Search for the cell housing the specified text and yield its [x, y] center coordinate. 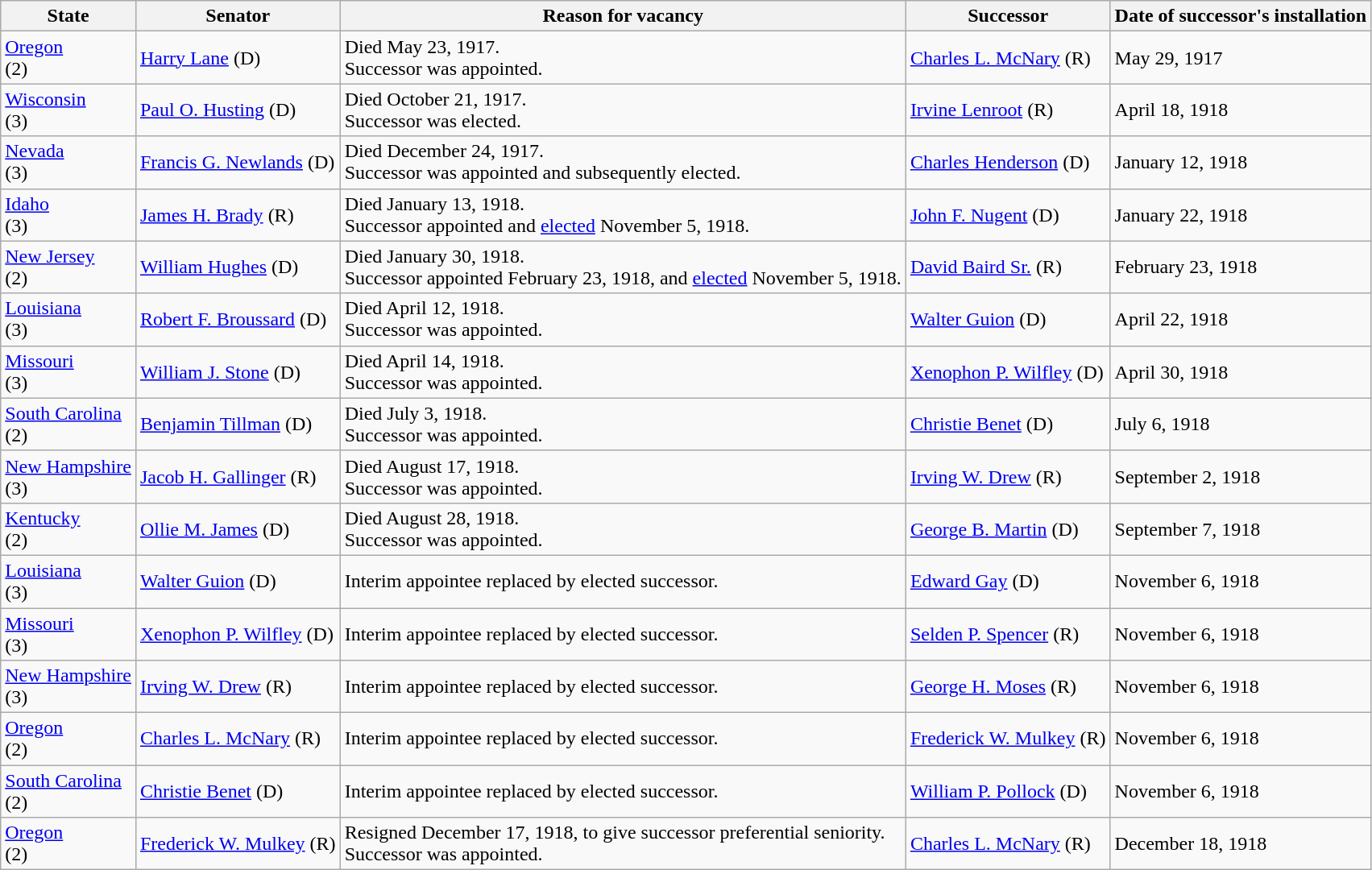
Date of successor's installation [1241, 16]
December 18, 1918 [1241, 844]
James H. Brady (R) [238, 214]
April 22, 1918 [1241, 319]
April 18, 1918 [1241, 110]
Ollie M. James (D) [238, 528]
September 7, 1918 [1241, 528]
William Hughes (D) [238, 267]
State [68, 16]
Kentucky(2) [68, 528]
Died April 12, 1918.Successor was appointed. [623, 319]
Died April 14, 1918.Successor was appointed. [623, 372]
George H. Moses (R) [1008, 686]
Selden P. Spencer (R) [1008, 633]
Francis G. Newlands (D) [238, 163]
Wisconsin(3) [68, 110]
William P. Pollock (D) [1008, 791]
Died May 23, 1917.Successor was appointed. [623, 58]
Edward Gay (D) [1008, 582]
Successor [1008, 16]
John F. Nugent (D) [1008, 214]
Senator [238, 16]
April 30, 1918 [1241, 372]
Died October 21, 1917.Successor was elected. [623, 110]
Paul O. Husting (D) [238, 110]
September 2, 1918 [1241, 477]
Died January 30, 1918.Successor appointed February 23, 1918, and elected November 5, 1918. [623, 267]
Died December 24, 1917.Successor was appointed and subsequently elected. [623, 163]
William J. Stone (D) [238, 372]
January 12, 1918 [1241, 163]
July 6, 1918 [1241, 424]
Died August 17, 1918.Successor was appointed. [623, 477]
New Jersey(2) [68, 267]
Died January 13, 1918.Successor appointed and elected November 5, 1918. [623, 214]
Died August 28, 1918.Successor was appointed. [623, 528]
Robert F. Broussard (D) [238, 319]
Harry Lane (D) [238, 58]
Charles Henderson (D) [1008, 163]
Reason for vacancy [623, 16]
January 22, 1918 [1241, 214]
David Baird Sr. (R) [1008, 267]
Irvine Lenroot (R) [1008, 110]
May 29, 1917 [1241, 58]
Nevada(3) [68, 163]
Benjamin Tillman (D) [238, 424]
Idaho(3) [68, 214]
Resigned December 17, 1918, to give successor preferential seniority.Successor was appointed. [623, 844]
February 23, 1918 [1241, 267]
Died July 3, 1918.Successor was appointed. [623, 424]
Jacob H. Gallinger (R) [238, 477]
George B. Martin (D) [1008, 528]
